Return the [x, y] coordinate for the center point of the cell that contains the specified text.  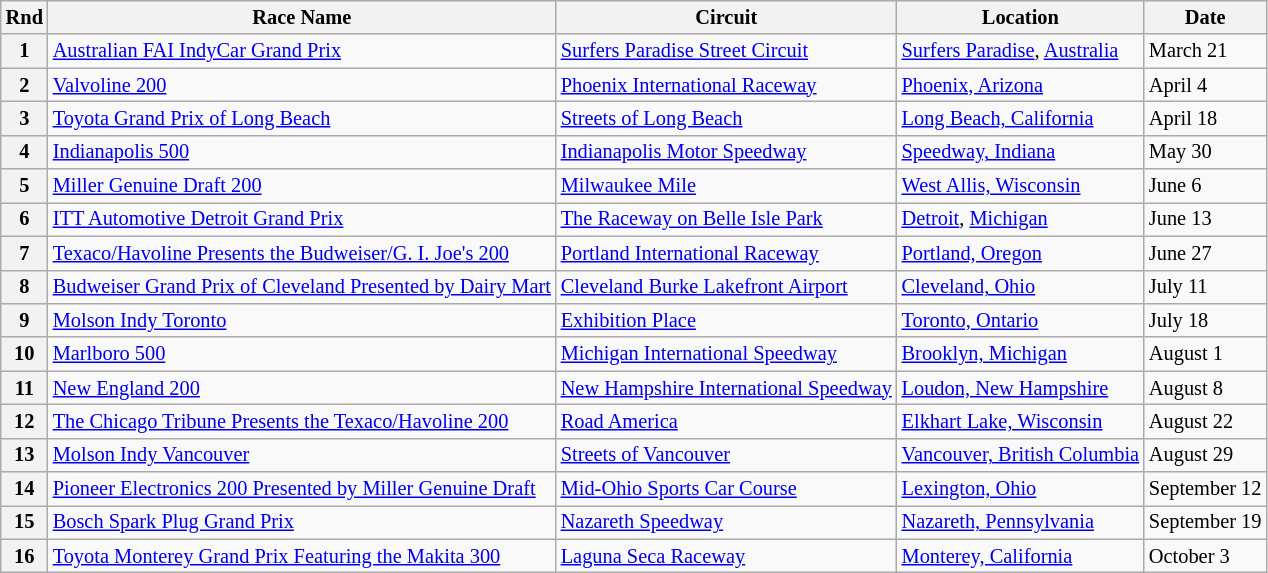
Date [1205, 17]
Indianapolis 500 [302, 152]
Pioneer Electronics 200 Presented by Miller Genuine Draft [302, 489]
15 [24, 522]
August 29 [1205, 455]
12 [24, 421]
Streets of Vancouver [726, 455]
Texaco/Havoline Presents the Budweiser/G. I. Joe's 200 [302, 253]
Nazareth, Pennsylvania [1020, 522]
Location [1020, 17]
Laguna Seca Raceway [726, 556]
Budweiser Grand Prix of Cleveland Presented by Dairy Mart [302, 287]
5 [24, 186]
10 [24, 354]
Streets of Long Beach [726, 118]
Speedway, Indiana [1020, 152]
June 6 [1205, 186]
6 [24, 219]
Toyota Monterey Grand Prix Featuring the Makita 300 [302, 556]
Cleveland, Ohio [1020, 287]
September 12 [1205, 489]
Race Name [302, 17]
July 11 [1205, 287]
Toyota Grand Prix of Long Beach [302, 118]
2 [24, 85]
May 30 [1205, 152]
Marlboro 500 [302, 354]
Elkhart Lake, Wisconsin [1020, 421]
Indianapolis Motor Speedway [726, 152]
14 [24, 489]
Long Beach, California [1020, 118]
Mid-Ohio Sports Car Course [726, 489]
Exhibition Place [726, 320]
New England 200 [302, 388]
Surfers Paradise Street Circuit [726, 51]
Detroit, Michigan [1020, 219]
June 27 [1205, 253]
9 [24, 320]
New Hampshire International Speedway [726, 388]
Cleveland Burke Lakefront Airport [726, 287]
April 18 [1205, 118]
1 [24, 51]
Portland, Oregon [1020, 253]
Monterey, California [1020, 556]
4 [24, 152]
3 [24, 118]
July 18 [1205, 320]
The Raceway on Belle Isle Park [726, 219]
Phoenix International Raceway [726, 85]
Bosch Spark Plug Grand Prix [302, 522]
Lexington, Ohio [1020, 489]
ITT Automotive Detroit Grand Prix [302, 219]
Loudon, New Hampshire [1020, 388]
Rnd [24, 17]
11 [24, 388]
April 4 [1205, 85]
Michigan International Speedway [726, 354]
Milwaukee Mile [726, 186]
Brooklyn, Michigan [1020, 354]
September 19 [1205, 522]
June 13 [1205, 219]
March 21 [1205, 51]
West Allis, Wisconsin [1020, 186]
16 [24, 556]
Vancouver, British Columbia [1020, 455]
8 [24, 287]
Phoenix, Arizona [1020, 85]
Road America [726, 421]
Toronto, Ontario [1020, 320]
The Chicago Tribune Presents the Texaco/Havoline 200 [302, 421]
Molson Indy Vancouver [302, 455]
August 1 [1205, 354]
August 8 [1205, 388]
Australian FAI IndyCar Grand Prix [302, 51]
7 [24, 253]
Miller Genuine Draft 200 [302, 186]
13 [24, 455]
Circuit [726, 17]
Valvoline 200 [302, 85]
October 3 [1205, 556]
Molson Indy Toronto [302, 320]
Surfers Paradise, Australia [1020, 51]
Nazareth Speedway [726, 522]
Portland International Raceway [726, 253]
August 22 [1205, 421]
